Return (x, y) of the center of cell containing provided text 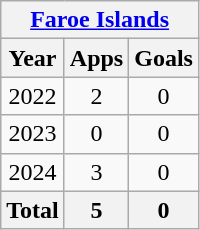
Year (33, 58)
2023 (33, 134)
5 (96, 210)
3 (96, 172)
2 (96, 96)
2024 (33, 172)
Apps (96, 58)
Faroe Islands (100, 20)
Total (33, 210)
Goals (164, 58)
2022 (33, 96)
